Determine the (x, y) coordinate at the center of the cell enclosing the given text.  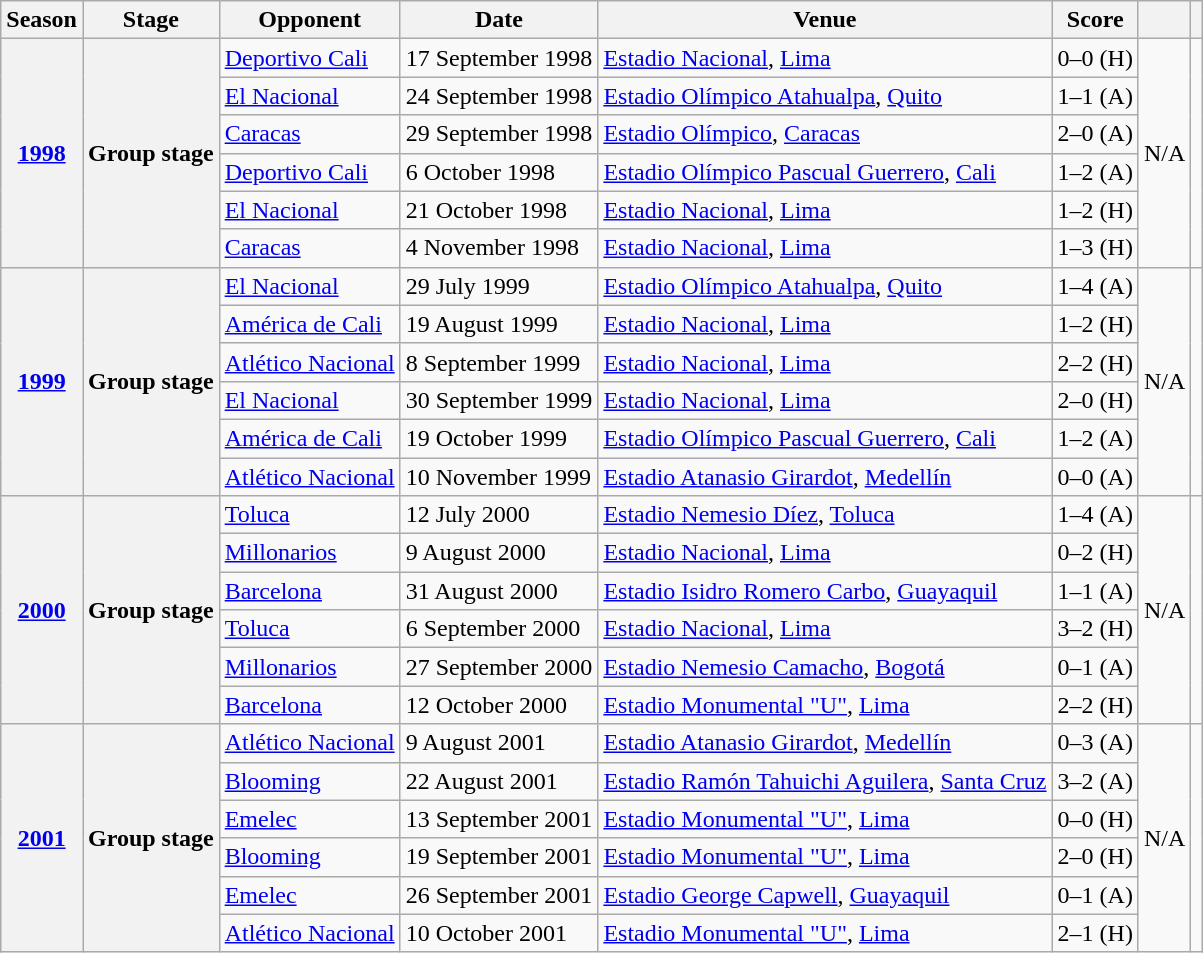
27 September 2000 (499, 667)
0–2 (H) (1095, 553)
8 September 1999 (499, 362)
12 October 2000 (499, 705)
31 August 2000 (499, 591)
Score (1095, 20)
0–3 (A) (1095, 743)
6 September 2000 (499, 629)
9 August 2000 (499, 553)
3–2 (A) (1095, 781)
2–1 (H) (1095, 933)
Date (499, 20)
Estadio Isidro Romero Carbo, Guayaquil (825, 591)
1998 (42, 153)
24 September 1998 (499, 96)
21 October 1998 (499, 210)
Season (42, 20)
Estadio Nemesio Díez, Toluca (825, 515)
0–0 (A) (1095, 477)
29 July 1999 (499, 286)
Estadio Nemesio Camacho, Bogotá (825, 667)
3–2 (H) (1095, 629)
Estadio George Capwell, Guayaquil (825, 895)
30 September 1999 (499, 400)
1999 (42, 381)
10 November 1999 (499, 477)
2000 (42, 610)
12 July 2000 (499, 515)
17 September 1998 (499, 58)
29 September 1998 (499, 134)
9 August 2001 (499, 743)
1–3 (H) (1095, 248)
19 September 2001 (499, 857)
6 October 1998 (499, 172)
Venue (825, 20)
4 November 1998 (499, 248)
2–0 (A) (1095, 134)
Estadio Ramón Tahuichi Aguilera, Santa Cruz (825, 781)
Estadio Olímpico, Caracas (825, 134)
Stage (150, 20)
22 August 2001 (499, 781)
10 October 2001 (499, 933)
13 September 2001 (499, 819)
Opponent (310, 20)
2001 (42, 838)
19 October 1999 (499, 438)
19 August 1999 (499, 324)
26 September 2001 (499, 895)
